Detect which cell encompasses the target text, then output its [x, y] center coordinate. 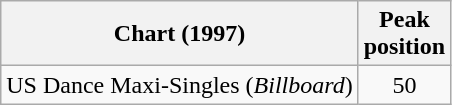
US Dance Maxi-Singles (Billboard) [180, 85]
Chart (1997) [180, 34]
Peakposition [404, 34]
50 [404, 85]
